Pinpoint the cell where the given text exists, returning its [x, y] midpoint coordinate. 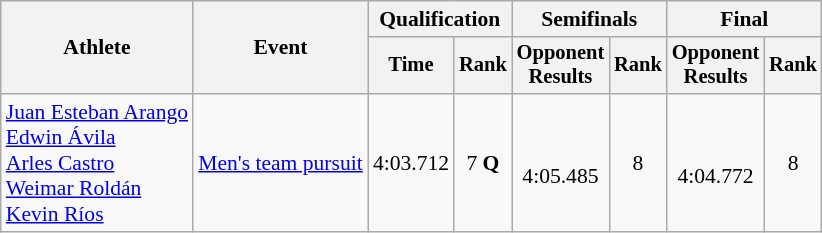
Athlete [97, 48]
Time [411, 66]
Men's team pursuit [280, 163]
Event [280, 48]
7 Q [483, 163]
4:03.712 [411, 163]
4:05.485 [560, 163]
Final [744, 19]
4:04.772 [716, 163]
Qualification [440, 19]
Semifinals [590, 19]
Juan Esteban Arango Edwin Ávila Arles Castro Weimar Roldán Kevin Ríos [97, 163]
